Identify which cell holds the provided text, then report its [X, Y] central coordinate. 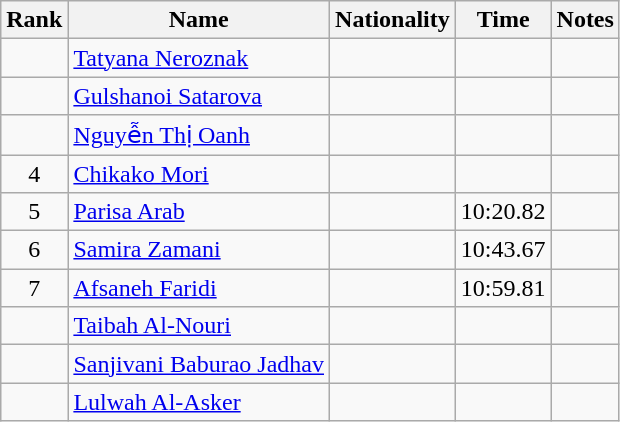
Tatyana Neroznak [199, 58]
4 [34, 173]
Sanjivani Baburao Jadhav [199, 364]
Chikako Mori [199, 173]
5 [34, 212]
Gulshanoi Satarova [199, 96]
Lulwah Al-Asker [199, 402]
Afsaneh Faridi [199, 288]
Samira Zamani [199, 250]
7 [34, 288]
Taibah Al-Nouri [199, 326]
Rank [34, 20]
Name [199, 20]
10:20.82 [503, 212]
6 [34, 250]
10:59.81 [503, 288]
Notes [585, 20]
Time [503, 20]
Nationality [393, 20]
Nguyễn Thị Oanh [199, 135]
Parisa Arab [199, 212]
10:43.67 [503, 250]
